Return the (X, Y) coordinate for the center point of the cell that contains the specified text.  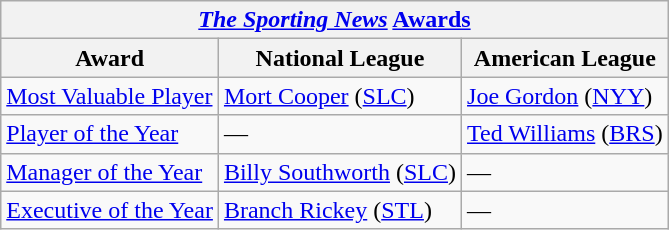
Executive of the Year (110, 210)
Player of the Year (110, 134)
Branch Rickey (STL) (340, 210)
Mort Cooper (SLC) (340, 96)
Award (110, 58)
National League (340, 58)
Most Valuable Player (110, 96)
Manager of the Year (110, 172)
Ted Williams (BRS) (566, 134)
Joe Gordon (NYY) (566, 96)
American League (566, 58)
The Sporting News Awards (334, 20)
Billy Southworth (SLC) (340, 172)
